Search for the cell housing the specified text and yield its [X, Y] center coordinate. 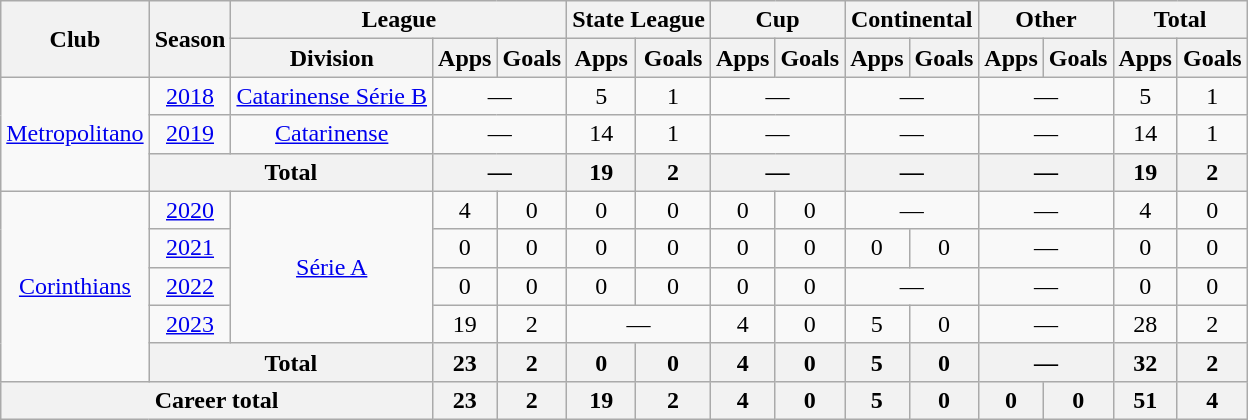
Continental [912, 20]
Metropolitano [75, 134]
2021 [190, 248]
Other [1046, 20]
2020 [190, 210]
2022 [190, 286]
2019 [190, 134]
League [399, 20]
2018 [190, 96]
Catarinense [332, 134]
Corinthians [75, 286]
Career total [217, 400]
Cup [777, 20]
Série A [332, 267]
Division [332, 58]
51 [1145, 400]
Season [190, 39]
Catarinense Série B [332, 96]
32 [1145, 362]
Club [75, 39]
2023 [190, 324]
State League [639, 20]
28 [1145, 324]
